Capture the cell that displays the provided text and extract its (x, y) central coordinate. 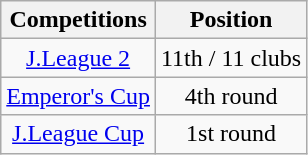
4th round (230, 96)
Competitions (78, 20)
1st round (230, 134)
Emperor's Cup (78, 96)
J.League 2 (78, 58)
11th / 11 clubs (230, 58)
J.League Cup (78, 134)
Position (230, 20)
